Return (X, Y) of the center of cell containing provided text 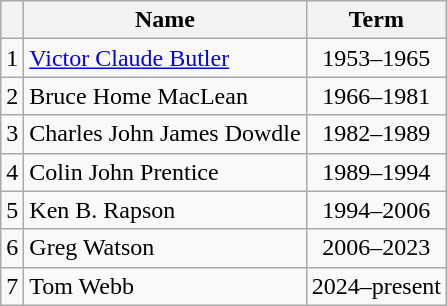
3 (12, 134)
1994–2006 (376, 210)
2024–present (376, 286)
Charles John James Dowdle (165, 134)
Greg Watson (165, 248)
2006–2023 (376, 248)
7 (12, 286)
Term (376, 20)
1966–1981 (376, 96)
Bruce Home MacLean (165, 96)
Ken B. Rapson (165, 210)
6 (12, 248)
Colin John Prentice (165, 172)
4 (12, 172)
Tom Webb (165, 286)
1953–1965 (376, 58)
Name (165, 20)
2 (12, 96)
1989–1994 (376, 172)
1982–1989 (376, 134)
1 (12, 58)
Victor Claude Butler (165, 58)
5 (12, 210)
